Scan for the cell matching the given text and deliver its [X, Y] coordinate at center. 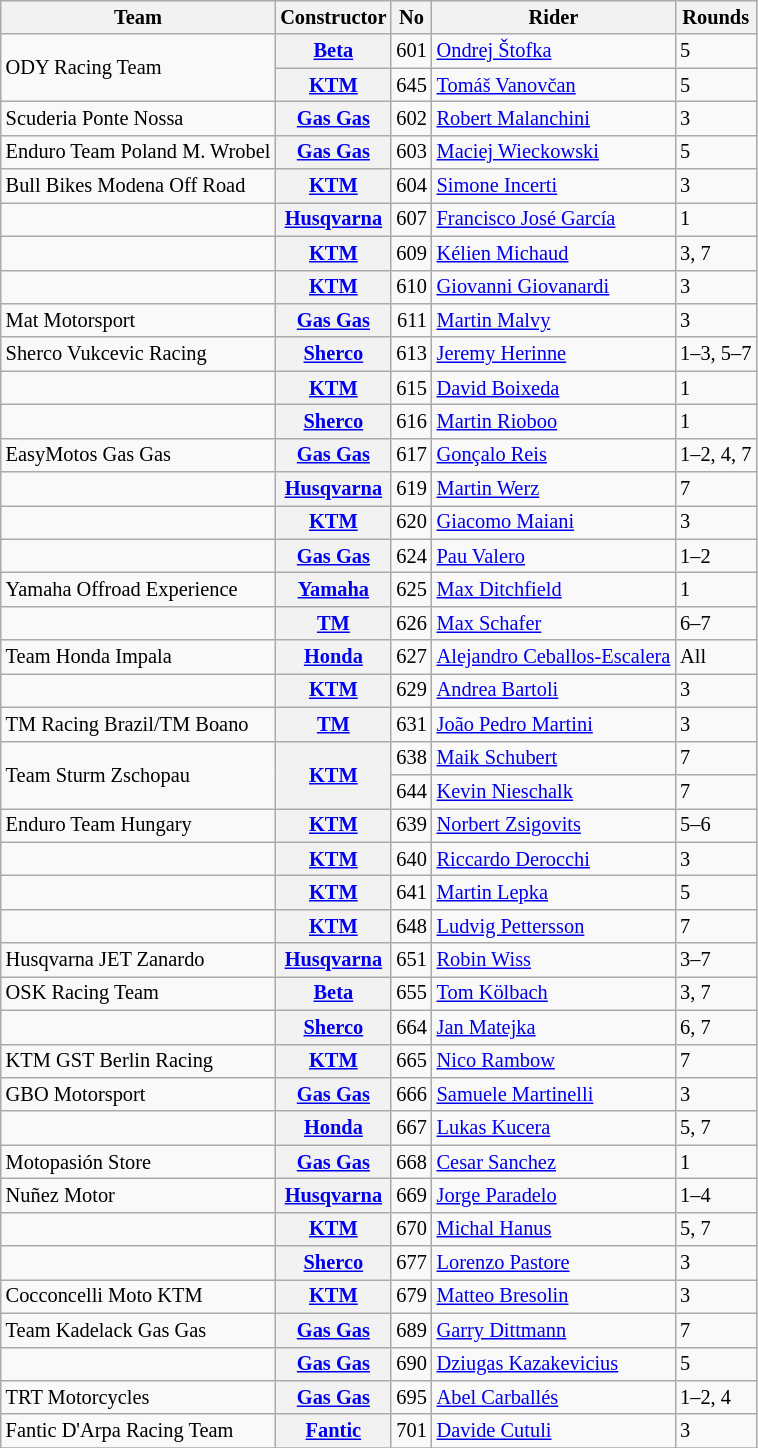
695 [411, 1397]
Tom Kölbach [554, 993]
Matteo Bresolin [554, 1296]
David Boixeda [554, 388]
Nuñez Motor [138, 1195]
Nico Rambow [554, 1061]
Max Schafer [554, 623]
Garry Dittmann [554, 1330]
Michal Hanus [554, 1229]
TRT Motorcycles [138, 1397]
639 [411, 825]
Riccardo Derocchi [554, 859]
Fantic [333, 1431]
610 [411, 287]
Sherco Vukcevic Racing [138, 354]
Davide Cutuli [554, 1431]
Martin Werz [554, 489]
Kélien Michaud [554, 253]
626 [411, 623]
625 [411, 589]
668 [411, 1162]
Giacomo Maiani [554, 522]
Norbert Zsigovits [554, 825]
Samuele Martinelli [554, 1094]
5–6 [716, 825]
Team Sturm Zschopau [138, 774]
Giovanni Giovanardi [554, 287]
Martin Lepka [554, 892]
Lorenzo Pastore [554, 1263]
667 [411, 1128]
607 [411, 219]
648 [411, 926]
GBO Motorsport [138, 1094]
Motopasión Store [138, 1162]
Abel Carballés [554, 1397]
615 [411, 388]
609 [411, 253]
Francisco José García [554, 219]
ODY Racing Team [138, 68]
EasyMotos Gas Gas [138, 455]
Alejandro Ceballos-Escalera [554, 657]
616 [411, 421]
Team Kadelack Gas Gas [138, 1330]
Cesar Sanchez [554, 1162]
Enduro Team Hungary [138, 825]
Team [138, 17]
645 [411, 85]
Rounds [716, 17]
OSK Racing Team [138, 993]
619 [411, 489]
Andrea Bartoli [554, 690]
Constructor [333, 17]
Simone Incerti [554, 186]
Jeremy Herinne [554, 354]
1–2, 4, 7 [716, 455]
638 [411, 758]
Bull Bikes Modena Off Road [138, 186]
Husqvarna JET Zanardo [138, 960]
655 [411, 993]
Maik Schubert [554, 758]
No [411, 17]
611 [411, 320]
Pau Valero [554, 556]
Cocconcelli Moto KTM [138, 1296]
665 [411, 1061]
620 [411, 522]
TM Racing Brazil/TM Boano [138, 724]
1–2 [716, 556]
Yamaha Offroad Experience [138, 589]
604 [411, 186]
Rider [554, 17]
624 [411, 556]
629 [411, 690]
Fantic D'Arpa Racing Team [138, 1431]
617 [411, 455]
6–7 [716, 623]
644 [411, 791]
1–2, 4 [716, 1397]
664 [411, 1027]
KTM GST Berlin Racing [138, 1061]
Scuderia Ponte Nossa [138, 118]
602 [411, 118]
Ondrej Štofka [554, 51]
Martin Rioboo [554, 421]
Robin Wiss [554, 960]
640 [411, 859]
Team Honda Impala [138, 657]
666 [411, 1094]
631 [411, 724]
690 [411, 1364]
Dziugas Kazakevicius [554, 1364]
Ludvig Pettersson [554, 926]
1–4 [716, 1195]
613 [411, 354]
601 [411, 51]
651 [411, 960]
Kevin Nieschalk [554, 791]
Maciej Wieckowski [554, 152]
679 [411, 1296]
Lukas Kucera [554, 1128]
689 [411, 1330]
Yamaha [333, 589]
627 [411, 657]
Tomáš Vanovčan [554, 85]
3–7 [716, 960]
Mat Motorsport [138, 320]
670 [411, 1229]
Enduro Team Poland M. Wrobel [138, 152]
6, 7 [716, 1027]
641 [411, 892]
João Pedro Martini [554, 724]
701 [411, 1431]
Jan Matejka [554, 1027]
677 [411, 1263]
All [716, 657]
Jorge Paradelo [554, 1195]
669 [411, 1195]
1–3, 5–7 [716, 354]
Max Ditchfield [554, 589]
Gonçalo Reis [554, 455]
Martin Malvy [554, 320]
603 [411, 152]
Robert Malanchini [554, 118]
